Extract the (x, y) coordinate from the center of the cell holding the provided text.  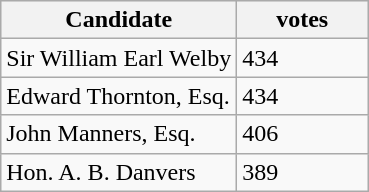
votes (302, 20)
406 (302, 134)
389 (302, 172)
Edward Thornton, Esq. (119, 96)
Hon. A. B. Danvers (119, 172)
Candidate (119, 20)
John Manners, Esq. (119, 134)
Sir William Earl Welby (119, 58)
